Find where the given text appears and provide that cell's center as (x, y) coordinate. 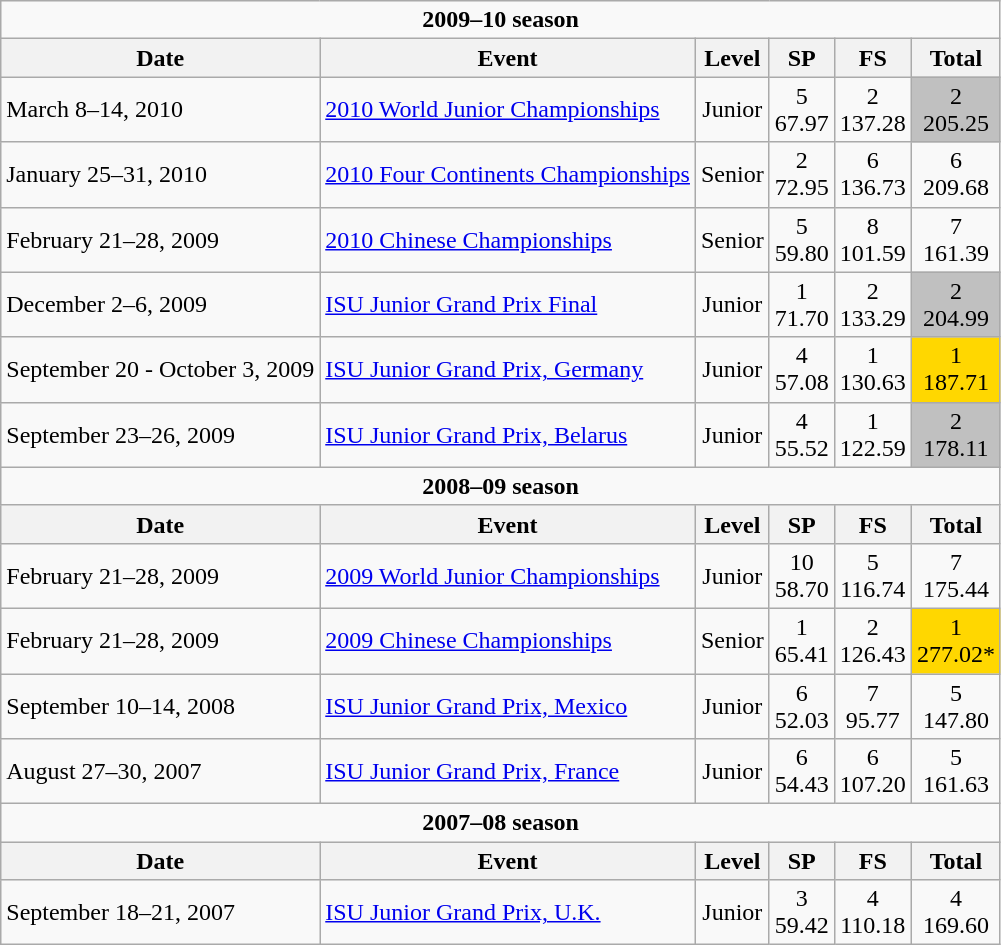
2010 Chinese Championships (508, 240)
September 20 - October 3, 2009 (160, 370)
6 136.73 (872, 174)
6 209.68 (956, 174)
5 67.97 (802, 110)
10 58.70 (802, 576)
September 23–26, 2009 (160, 434)
ISU Junior Grand Prix, Mexico (508, 706)
2 126.43 (872, 640)
4 110.18 (872, 912)
March 8–14, 2010 (160, 110)
1 187.71 (956, 370)
2008–09 season (501, 486)
2009 World Junior Championships (508, 576)
2 72.95 (802, 174)
7 161.39 (956, 240)
4 57.08 (802, 370)
8 101.59 (872, 240)
2 204.99 (956, 304)
5 161.63 (956, 772)
5 116.74 (872, 576)
2 133.29 (872, 304)
1 122.59 (872, 434)
2010 Four Continents Championships (508, 174)
6 107.20 (872, 772)
1 65.41 (802, 640)
September 10–14, 2008 (160, 706)
6 54.43 (802, 772)
ISU Junior Grand Prix, France (508, 772)
2007–08 season (501, 823)
ISU Junior Grand Prix, U.K. (508, 912)
December 2–6, 2009 (160, 304)
2010 World Junior Championships (508, 110)
6 52.03 (802, 706)
2 178.11 (956, 434)
4 55.52 (802, 434)
January 25–31, 2010 (160, 174)
2 205.25 (956, 110)
7 95.77 (872, 706)
August 27–30, 2007 (160, 772)
5 147.80 (956, 706)
2 137.28 (872, 110)
1 71.70 (802, 304)
3 59.42 (802, 912)
ISU Junior Grand Prix, Belarus (508, 434)
ISU Junior Grand Prix, Germany (508, 370)
ISU Junior Grand Prix Final (508, 304)
September 18–21, 2007 (160, 912)
5 59.80 (802, 240)
1 130.63 (872, 370)
2009 Chinese Championships (508, 640)
1 277.02* (956, 640)
2009–10 season (501, 20)
4 169.60 (956, 912)
7 175.44 (956, 576)
